Detect which cell encompasses the target text, then output its (x, y) center coordinate. 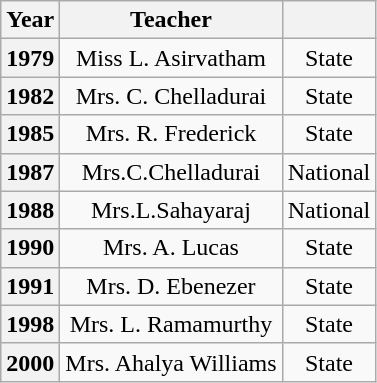
Mrs. L. Ramamurthy (171, 324)
Mrs. Ahalya Williams (171, 362)
1991 (30, 286)
Mrs. A. Lucas (171, 248)
Miss L. Asirvatham (171, 58)
Mrs. D. Ebenezer (171, 286)
1979 (30, 58)
Mrs. R. Frederick (171, 134)
1982 (30, 96)
Teacher (171, 20)
1987 (30, 172)
1988 (30, 210)
Year (30, 20)
1985 (30, 134)
1990 (30, 248)
Mrs. C. Chelladurai (171, 96)
Mrs.C.Chelladurai (171, 172)
Mrs.L.Sahayaraj (171, 210)
1998 (30, 324)
2000 (30, 362)
